Output the (x, y) coordinate of the center of the cell containing the given text.  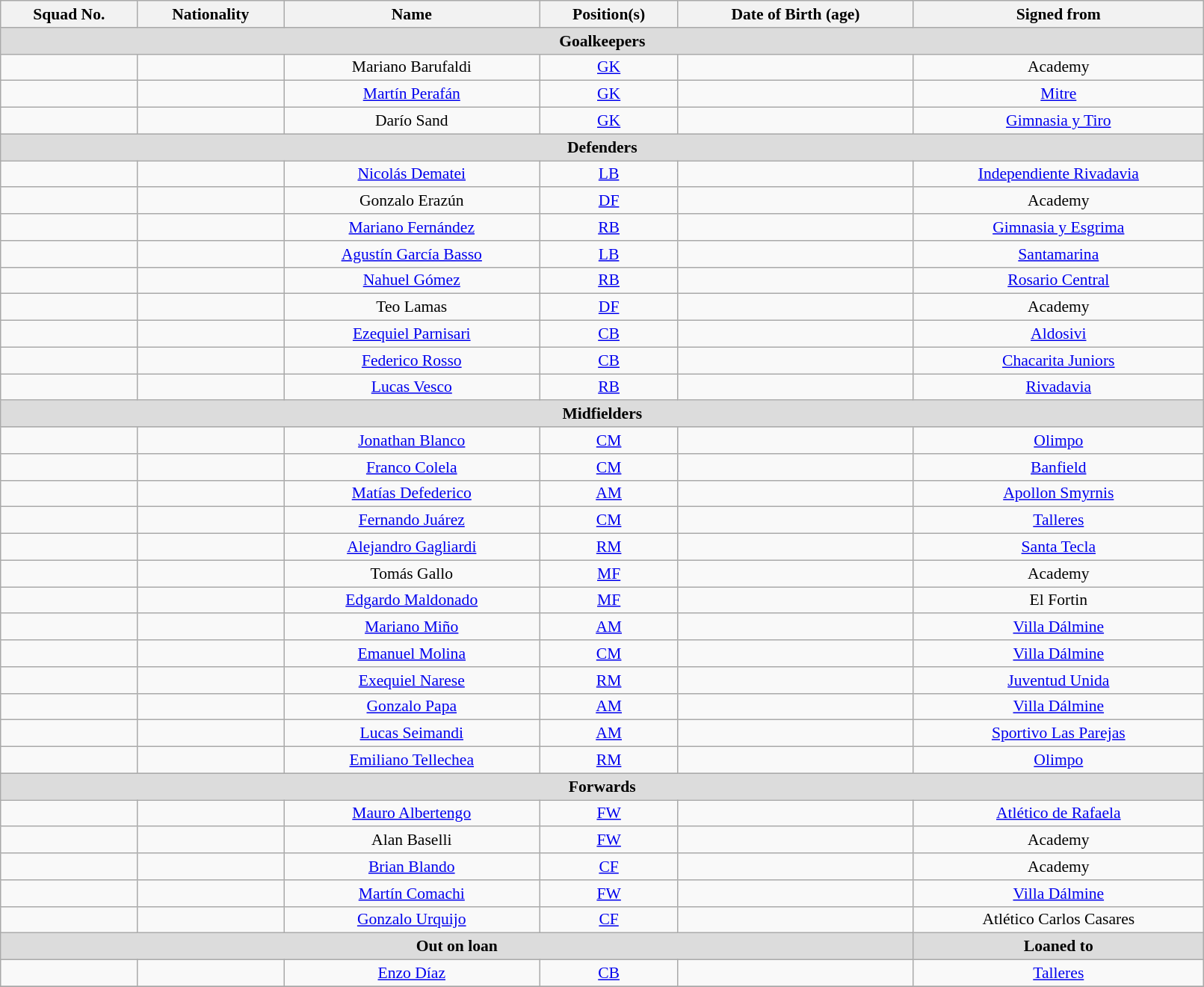
Gimnasia y Esgrima (1058, 227)
Apollon Smyrnis (1058, 493)
Santa Tecla (1058, 547)
Enzo Díaz (412, 974)
Mitre (1058, 94)
Edgardo Maldonado (412, 600)
Tomás Gallo (412, 574)
Teo Lamas (412, 307)
Goalkeepers (602, 41)
Atlético de Rafaela (1058, 814)
Defenders (602, 147)
Date of Birth (age) (795, 14)
Position(s) (608, 14)
Mariano Barufaldi (412, 67)
Gonzalo Erazún (412, 201)
Loaned to (1058, 947)
Ezequiel Parnisari (412, 334)
Lucas Seimandi (412, 734)
Forwards (602, 787)
Emiliano Tellechea (412, 760)
Atlético Carlos Casares (1058, 920)
Fernando Juárez (412, 520)
Name (412, 14)
Sportivo Las Parejas (1058, 734)
Aldosivi (1058, 334)
Gimnasia y Tiro (1058, 121)
Jonathan Blanco (412, 440)
Midfielders (602, 414)
Rosario Central (1058, 280)
Chacarita Juniors (1058, 360)
Emanuel Molina (412, 654)
Signed from (1058, 14)
Alan Baselli (412, 840)
El Fortin (1058, 600)
Federico Rosso (412, 360)
Rivadavia (1058, 387)
Gonzalo Papa (412, 707)
Juventud Unida (1058, 680)
Mauro Albertengo (412, 814)
Nicolás Dematei (412, 174)
Brian Blando (412, 867)
Lucas Vesco (412, 387)
Martín Comachi (412, 894)
Gonzalo Urquijo (412, 920)
Alejandro Gagliardi (412, 547)
Squad No. (69, 14)
Matías Defederico (412, 493)
Out on loan (457, 947)
Banfield (1058, 467)
Agustín García Basso (412, 254)
Nationality (211, 14)
Darío Sand (412, 121)
Independiente Rivadavia (1058, 174)
Santamarina (1058, 254)
Nahuel Gómez (412, 280)
Exequiel Narese (412, 680)
Martín Perafán (412, 94)
Mariano Fernández (412, 227)
Franco Colela (412, 467)
Mariano Miño (412, 627)
